Identify which cell holds the provided text, then report its [x, y] central coordinate. 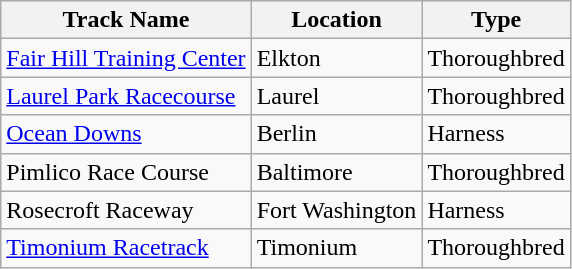
Berlin [336, 134]
Laurel [336, 96]
Timonium [336, 248]
Elkton [336, 58]
Location [336, 20]
Fair Hill Training Center [126, 58]
Pimlico Race Course [126, 172]
Timonium Racetrack [126, 248]
Rosecroft Raceway [126, 210]
Type [496, 20]
Track Name [126, 20]
Fort Washington [336, 210]
Baltimore [336, 172]
Laurel Park Racecourse [126, 96]
Ocean Downs [126, 134]
